Provide the [X, Y] coordinate of the cell's center where the given text is located.  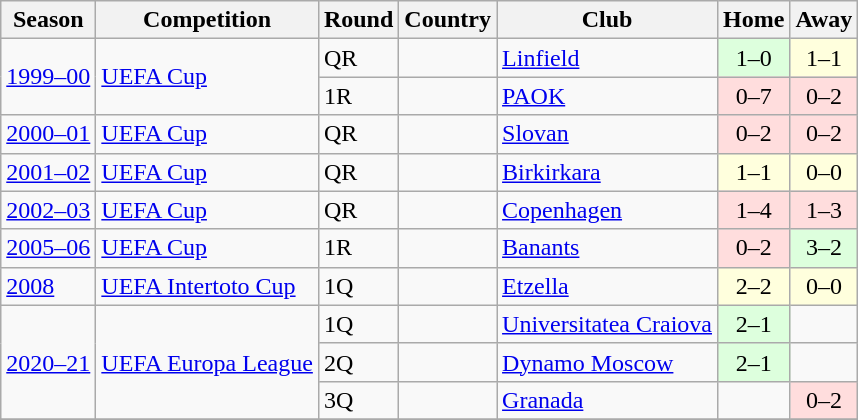
Home [754, 20]
Granada [608, 400]
2000–01 [48, 134]
0–7 [754, 96]
1–3 [824, 210]
Competition [208, 20]
Etzella [608, 286]
Country [448, 20]
2–2 [754, 286]
2002–03 [48, 210]
2Q [358, 362]
PAOK [608, 96]
2020–21 [48, 362]
Club [608, 20]
2008 [48, 286]
Dynamo Moscow [608, 362]
Universitatea Craiova [608, 324]
Round [358, 20]
1999–00 [48, 77]
1–4 [754, 210]
2001–02 [48, 172]
Away [824, 20]
Slovan [608, 134]
UEFA Intertoto Cup [208, 286]
Season [48, 20]
UEFA Europa League [208, 362]
Copenhagen [608, 210]
Linfield [608, 58]
Birkirkara [608, 172]
2005–06 [48, 248]
1–0 [754, 58]
Banants [608, 248]
3–2 [824, 248]
3Q [358, 400]
